Return (X, Y) of the center of cell containing provided text 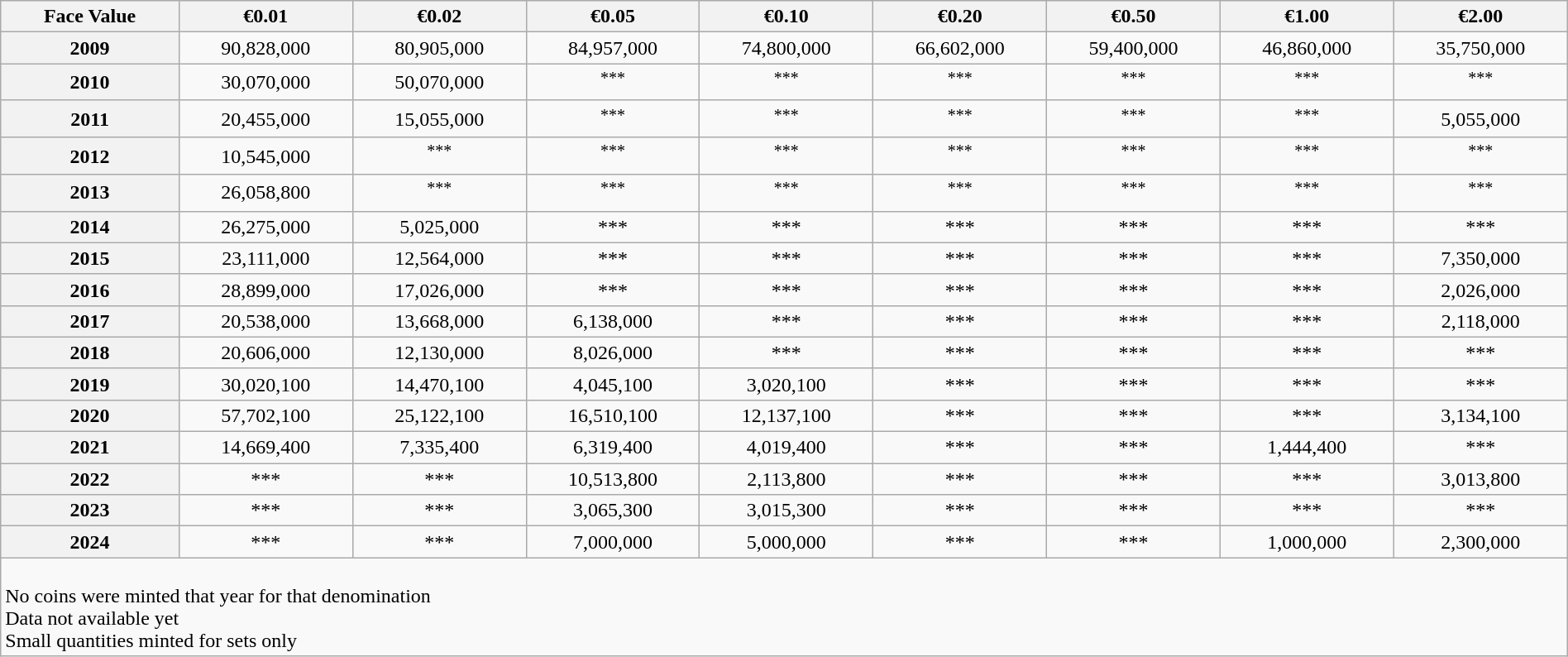
3,134,100 (1480, 415)
7,335,400 (439, 448)
26,275,000 (265, 227)
14,669,400 (265, 448)
6,319,400 (613, 448)
17,026,000 (439, 290)
2023 (90, 511)
2,026,000 (1480, 290)
13,668,000 (439, 321)
90,828,000 (265, 48)
14,470,100 (439, 384)
8,026,000 (613, 352)
84,957,000 (613, 48)
€0.05 (613, 17)
2012 (90, 156)
€1.00 (1307, 17)
7,000,000 (613, 542)
5,055,000 (1480, 119)
2,118,000 (1480, 321)
2016 (90, 290)
15,055,000 (439, 119)
€0.01 (265, 17)
74,800,000 (786, 48)
4,045,100 (613, 384)
2014 (90, 227)
1,000,000 (1307, 542)
2011 (90, 119)
28,899,000 (265, 290)
57,702,100 (265, 415)
2017 (90, 321)
2018 (90, 352)
10,545,000 (265, 156)
€2.00 (1480, 17)
12,130,000 (439, 352)
2022 (90, 479)
50,070,000 (439, 83)
5,025,000 (439, 227)
25,122,100 (439, 415)
30,070,000 (265, 83)
7,350,000 (1480, 258)
5,000,000 (786, 542)
2010 (90, 83)
26,058,800 (265, 194)
2009 (90, 48)
12,564,000 (439, 258)
2019 (90, 384)
6,138,000 (613, 321)
1,444,400 (1307, 448)
80,905,000 (439, 48)
No coins were minted that year for that denomination Data not available yet Small quantities minted for sets only (784, 607)
3,065,300 (613, 511)
20,538,000 (265, 321)
Face Value (90, 17)
2015 (90, 258)
16,510,100 (613, 415)
2020 (90, 415)
€0.50 (1134, 17)
3,013,800 (1480, 479)
€0.02 (439, 17)
23,111,000 (265, 258)
€0.10 (786, 17)
66,602,000 (960, 48)
2021 (90, 448)
12,137,100 (786, 415)
4,019,400 (786, 448)
46,860,000 (1307, 48)
35,750,000 (1480, 48)
30,020,100 (265, 384)
3,020,100 (786, 384)
3,015,300 (786, 511)
2,113,800 (786, 479)
10,513,800 (613, 479)
€0.20 (960, 17)
2,300,000 (1480, 542)
2013 (90, 194)
2024 (90, 542)
59,400,000 (1134, 48)
20,606,000 (265, 352)
20,455,000 (265, 119)
